Determine the [x, y] coordinate at the center of the cell enclosing the given text.  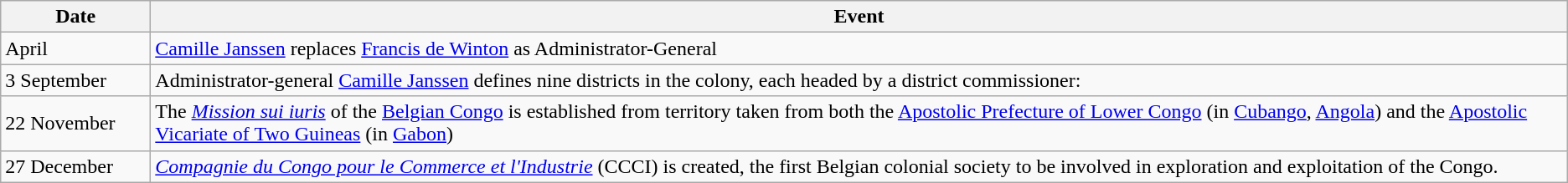
Date [75, 17]
22 November [75, 124]
Event [859, 17]
Administrator-general Camille Janssen defines nine districts in the colony, each headed by a district commissioner: [859, 80]
Camille Janssen replaces Francis de Winton as Administrator-General [859, 48]
3 September [75, 80]
April [75, 48]
27 December [75, 166]
